Provide the (X, Y) coordinate of the cell's center where the given text is located.  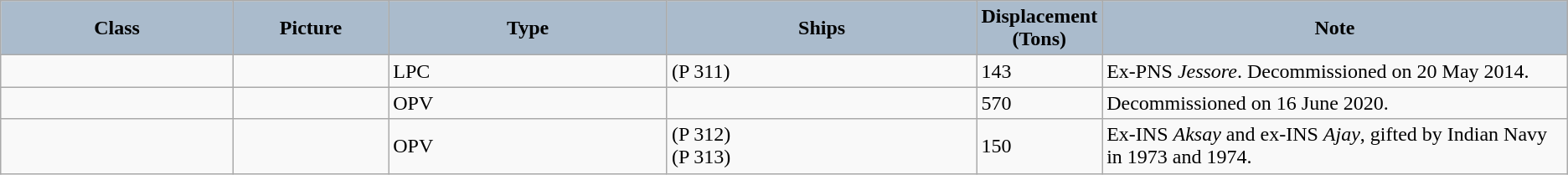
LPC (528, 71)
Ex-PNS Jessore. Decommissioned on 20 May 2014. (1335, 71)
150 (1039, 146)
(P 312) (P 313) (822, 146)
Displacement (Tons) (1039, 28)
(P 311) (822, 71)
Picture (311, 28)
570 (1039, 103)
Decommissioned on 16 June 2020. (1335, 103)
Type (528, 28)
Ex-INS Aksay and ex-INS Ajay, gifted by Indian Navy in 1973 and 1974. (1335, 146)
Ships (822, 28)
Class (117, 28)
Note (1335, 28)
143 (1039, 71)
